Output the (x, y) coordinate of the center of the cell containing the given text.  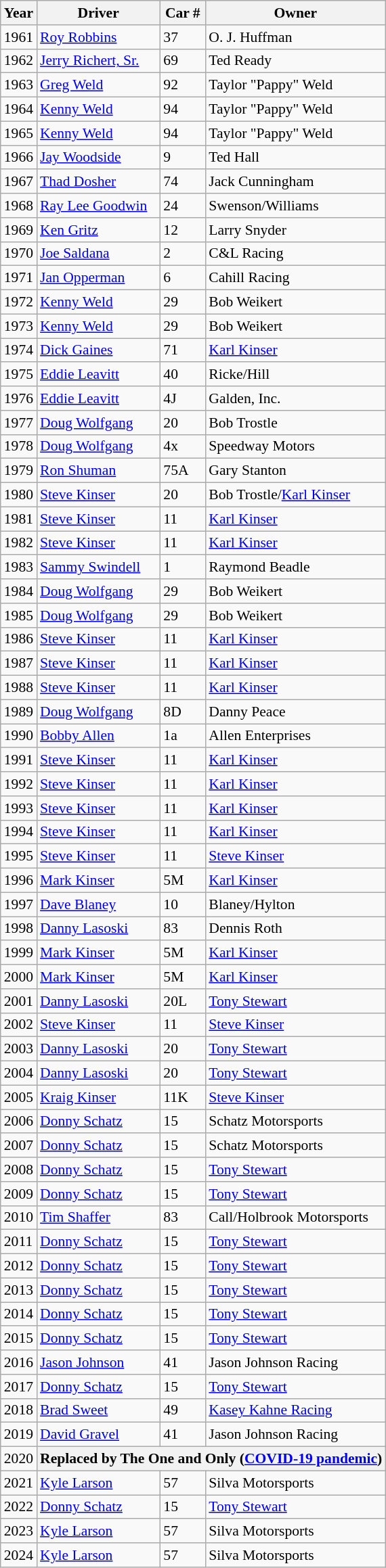
Dennis Roth (295, 929)
1995 (19, 856)
2012 (19, 1266)
1977 (19, 423)
2013 (19, 1290)
49 (183, 1410)
Blaney/Hylton (295, 904)
Bob Trostle/Karl Kinser (295, 495)
40 (183, 375)
1 (183, 568)
Year (19, 13)
1966 (19, 158)
Driver (98, 13)
1971 (19, 278)
2020 (19, 1459)
1961 (19, 37)
1962 (19, 61)
2021 (19, 1483)
2019 (19, 1435)
Ted Hall (295, 158)
24 (183, 206)
1985 (19, 616)
David Gravel (98, 1435)
Larry Snyder (295, 230)
20L (183, 1001)
1967 (19, 182)
92 (183, 85)
2016 (19, 1362)
4x (183, 446)
1964 (19, 110)
1972 (19, 302)
2006 (19, 1122)
Swenson/Williams (295, 206)
1974 (19, 350)
69 (183, 61)
2014 (19, 1314)
2018 (19, 1410)
Jan Opperman (98, 278)
2010 (19, 1218)
Ron Shuman (98, 471)
1980 (19, 495)
2023 (19, 1531)
1999 (19, 953)
O. J. Huffman (295, 37)
Dave Blaney (98, 904)
1979 (19, 471)
Galden, Inc. (295, 398)
2005 (19, 1097)
1983 (19, 568)
Ken Gritz (98, 230)
1994 (19, 832)
1968 (19, 206)
Speedway Motors (295, 446)
Sammy Swindell (98, 568)
74 (183, 182)
Car # (183, 13)
Kasey Kahne Racing (295, 1410)
2002 (19, 1025)
1992 (19, 784)
Bobby Allen (98, 736)
Replaced by The One and Only (COVID-19 pandemic) (211, 1459)
Bob Trostle (295, 423)
1975 (19, 375)
Gary Stanton (295, 471)
2011 (19, 1242)
Dick Gaines (98, 350)
8D (183, 712)
Thad Dosher (98, 182)
71 (183, 350)
Kraig Kinser (98, 1097)
Brad Sweet (98, 1410)
2022 (19, 1507)
75A (183, 471)
C&L Racing (295, 254)
Cahill Racing (295, 278)
Call/Holbrook Motorsports (295, 1218)
1991 (19, 760)
Raymond Beadle (295, 568)
10 (183, 904)
2001 (19, 1001)
2 (183, 254)
1969 (19, 230)
1981 (19, 519)
Owner (295, 13)
2003 (19, 1049)
1973 (19, 326)
Greg Weld (98, 85)
1965 (19, 133)
2000 (19, 977)
1970 (19, 254)
Ray Lee Goodwin (98, 206)
Jay Woodside (98, 158)
2009 (19, 1194)
1978 (19, 446)
1996 (19, 881)
1997 (19, 904)
2007 (19, 1146)
1988 (19, 688)
2008 (19, 1170)
1a (183, 736)
4J (183, 398)
6 (183, 278)
11K (183, 1097)
1982 (19, 543)
1984 (19, 591)
37 (183, 37)
2017 (19, 1387)
12 (183, 230)
1989 (19, 712)
1987 (19, 664)
Danny Peace (295, 712)
Ted Ready (295, 61)
Allen Enterprises (295, 736)
1976 (19, 398)
Roy Robbins (98, 37)
1990 (19, 736)
Jason Johnson (98, 1362)
Tim Shaffer (98, 1218)
Jack Cunningham (295, 182)
Joe Saldana (98, 254)
1963 (19, 85)
1993 (19, 808)
1998 (19, 929)
Ricke/Hill (295, 375)
1986 (19, 639)
2004 (19, 1074)
Jerry Richert, Sr. (98, 61)
2024 (19, 1555)
2015 (19, 1339)
9 (183, 158)
